Determine the [X, Y] coordinate at the center of the cell enclosing the given text.  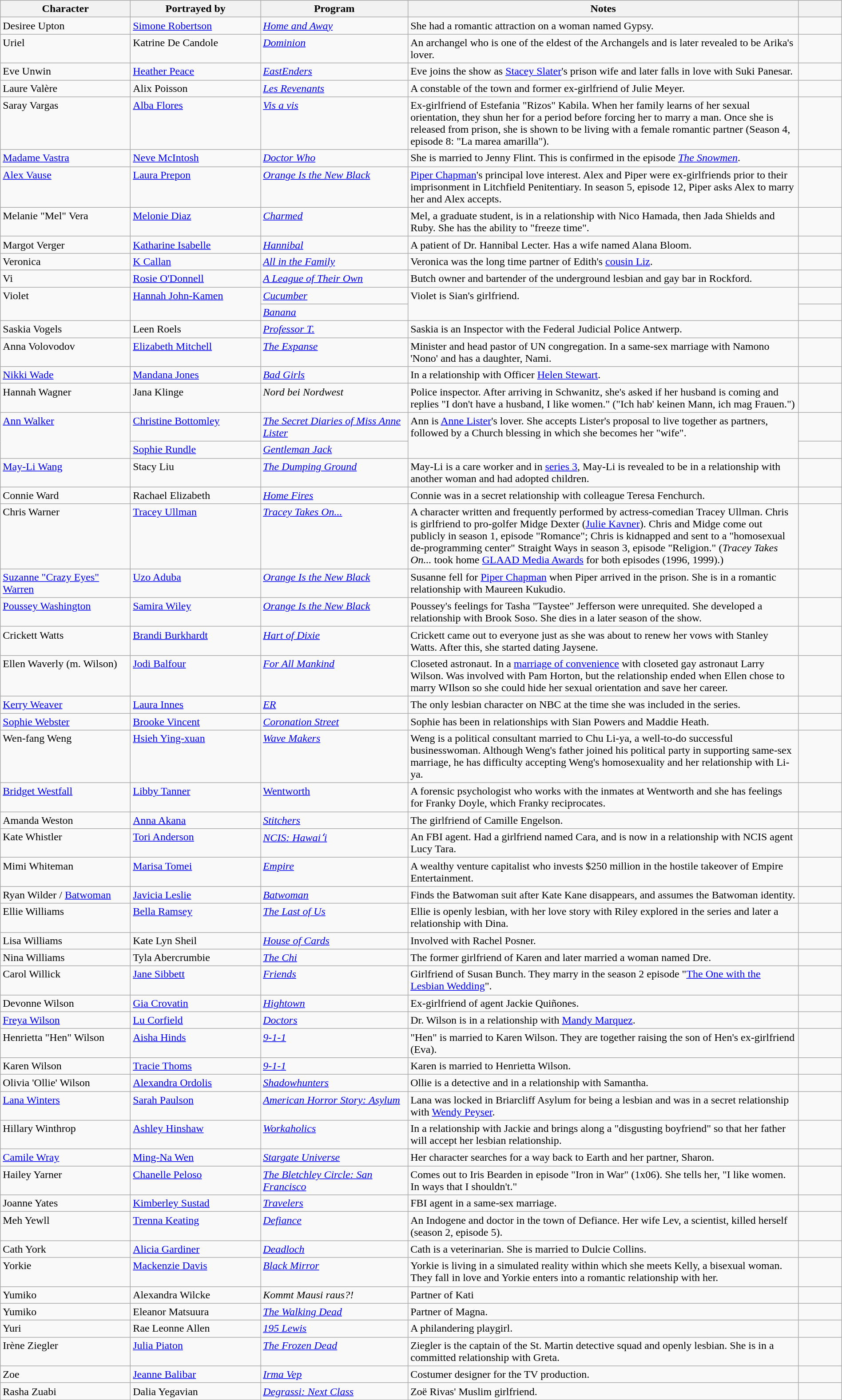
Ellie Williams [66, 918]
Yorkie [66, 1272]
Elizabeth Mitchell [195, 352]
Lu Corfield [195, 1020]
Hailey Yarner [66, 1181]
Ming-Na Wen [195, 1158]
An Indogene and doctor in the town of Defiance. Her wife Lev, a scientist, killed herself (season 2, episode 5). [603, 1226]
An archangel who is one of the eldest of the Archangels and is later revealed to be Arika's lover. [603, 49]
Doctor Who [334, 158]
Jana Klinge [195, 398]
Workaholics [334, 1135]
Vi [66, 278]
In a relationship with Jackie and brings along a "disgusting boyfriend" so that her father will accept her lesbian relationship. [603, 1135]
Alix Poisson [195, 88]
Marisa Tomei [195, 872]
Travelers [334, 1203]
Julia Piaton [195, 1351]
The only lesbian character on NBC at the time she was included in the series. [603, 704]
Sophie has been in relationships with Sian Powers and Maddie Heath. [603, 721]
Bella Ramsey [195, 918]
Kate Whistler [66, 843]
Aisha Hinds [195, 1043]
Irène Ziegler [66, 1351]
Portrayed by [195, 9]
Bad Girls [334, 375]
Irma Vep [334, 1374]
Connie Ward [66, 495]
Kimberley Sustad [195, 1203]
Olivia 'Ollie' Wilson [66, 1083]
Professor T. [334, 329]
Meh Yewll [66, 1226]
Wentworth [334, 797]
Home Fires [334, 495]
Tracey Takes On... [334, 536]
Ellen Waverly (m. Wilson) [66, 676]
The Walking Dead [334, 1312]
Katharine Isabelle [195, 245]
Eve joins the show as Stacey Slater's prison wife and later falls in love with Suki Panesar. [603, 71]
Butch owner and bartender of the underground lesbian and gay bar in Rockford. [603, 278]
Hart of Dixie [334, 641]
Karen is married to Henrietta Wilson. [603, 1066]
Tori Anderson [195, 843]
Friends [334, 980]
Libby Tanner [195, 797]
Katrine De Candole [195, 49]
Saskia Vogels [66, 329]
Finds the Batwoman suit after Kate Kane disappears, and assumes the Batwoman identity. [603, 895]
Madame Vastra [66, 158]
K Callan [195, 261]
Yuri [66, 1329]
Doctors [334, 1020]
Ziegler is the captain of the St. Martin detective squad and openly lesbian. She is in a committed relationship with Greta. [603, 1351]
The former girlfriend of Karen and later married a woman named Dre. [603, 957]
Veronica was the long time partner of Edith's cousin Liz. [603, 261]
Bridget Westfall [66, 797]
Violet is Sian's girlfriend. [603, 304]
Stargate Universe [334, 1158]
Alexandra Ordolis [195, 1083]
The girlfriend of Camille Engelson. [603, 820]
195 Lewis [334, 1329]
Jeanne Balibar [195, 1374]
Partner of Kati [603, 1295]
Christine Bottomley [195, 427]
Hannah John-Kamen [195, 304]
A wealthy venture capitalist who invests $250 million in the hostile takeover of Empire Entertainment. [603, 872]
All in the Family [334, 261]
Gentleman Jack [334, 450]
Laura Prepon [195, 187]
Involved with Rachel Posner. [603, 941]
Sophie Rundle [195, 450]
Kate Lyn Sheil [195, 941]
Ellie is openly lesbian, with her love story with Riley explored in the series and later a relationship with Dina. [603, 918]
Carol Willick [66, 980]
Samira Wiley [195, 612]
Melonie Diaz [195, 222]
Girlfriend of Susan Bunch. They marry in the season 2 episode "The One with the Lesbian Wedding". [603, 980]
Tracie Thoms [195, 1066]
Black Mirror [334, 1272]
Dominion [334, 49]
Gia Crovatin [195, 1003]
Hillary Winthrop [66, 1135]
Hannibal [334, 245]
House of Cards [334, 941]
Hightown [334, 1003]
Costumer designer for the TV production. [603, 1374]
The Chi [334, 957]
Veronica [66, 261]
Suzanne "Crazy Eyes" Warren [66, 583]
Vis a vis [334, 123]
Mackenzie Davis [195, 1272]
Saskia is an Inspector with the Federal Judicial Police Antwerp. [603, 329]
Devonne Wilson [66, 1003]
Eleanor Matsuura [195, 1312]
Brooke Vincent [195, 721]
Les Revenants [334, 88]
Leen Roels [195, 329]
Poussey Washington [66, 612]
American Horror Story: Asylum [334, 1105]
Character [66, 9]
Home and Away [334, 26]
For All Mankind [334, 676]
Coronation Street [334, 721]
Notes [603, 9]
FBI agent in a same-sex marriage. [603, 1203]
Laura Innes [195, 704]
NCIS: Hawaiʻi [334, 843]
Brandi Burkhardt [195, 641]
Simone Robertson [195, 26]
A League of Their Own [334, 278]
Shadowhunters [334, 1083]
Rosie O'Donnell [195, 278]
EastEnders [334, 71]
Sarah Paulson [195, 1105]
Rae Leonne Allen [195, 1329]
Camile Wray [66, 1158]
Trenna Keating [195, 1226]
Jane Sibbett [195, 980]
Stitchers [334, 820]
Jodi Balfour [195, 676]
Nina Williams [66, 957]
Alexandra Wilcke [195, 1295]
She had a romantic attraction on a woman named Gypsy. [603, 26]
Karen Wilson [66, 1066]
Chris Warner [66, 536]
Banana [334, 312]
Saray Vargas [66, 123]
A forensic psychologist who works with the inmates at Wentworth and she has feelings for Franky Doyle, which Franky reciprocates. [603, 797]
Freya Wilson [66, 1020]
Cath York [66, 1249]
Melanie "Mel" Vera [66, 222]
Comes out to Iris Bearden in episode "Iron in War" (1x06). She tells her, "I like women. In ways that I shouldn't." [603, 1181]
Lana Winters [66, 1105]
An FBI agent. Had a girlfriend named Cara, and is now in a relationship with NCIS agent Lucy Tara. [603, 843]
Joanne Yates [66, 1203]
Alex Vause [66, 187]
Anna Akana [195, 820]
Uriel [66, 49]
Ex-girlfriend of agent Jackie Quiñones. [603, 1003]
Connie was in a secret relationship with colleague Teresa Fenchurch. [603, 495]
Charmed [334, 222]
The Secret Diaries of Miss Anne Lister [334, 427]
Wave Makers [334, 756]
Cucumber [334, 295]
Wen-fang Weng [66, 756]
A constable of the town and former ex-girlfriend of Julie Meyer. [603, 88]
A patient of Dr. Hannibal Lecter. Has a wife named Alana Bloom. [603, 245]
Ashley Hinshaw [195, 1135]
Desiree Upton [66, 26]
Chanelle Peloso [195, 1181]
Dr. Wilson is in a relationship with Mandy Marquez. [603, 1020]
Ryan Wilder / Batwoman [66, 895]
Mel, a graduate student, is in a relationship with Nico Hamada, then Jada Shields and Ruby. She has the ability to "freeze time". [603, 222]
Mimi Whiteman [66, 872]
Susanne fell for Piper Chapman when Piper arrived in the prison. She is in a romantic relationship with Maureen Kukudio. [603, 583]
Zoe [66, 1374]
Ann Walker [66, 435]
"Hen" is married to Karen Wilson. They are together raising the son of Hen's ex-girlfriend (Eva). [603, 1043]
Rachael Elizabeth [195, 495]
Javicia Leslie [195, 895]
A philandering playgirl. [603, 1329]
Violet [66, 304]
Crickett Watts [66, 641]
Kommt Mausi raus?! [334, 1295]
In a relationship with Officer Helen Stewart. [603, 375]
Anna Volovodov [66, 352]
Her character searches for a way back to Earth and her partner, Sharon. [603, 1158]
Amanda Weston [66, 820]
Kerry Weaver [66, 704]
Zoë Rivas' Muslim girlfriend. [603, 1391]
Heather Peace [195, 71]
Tracey Ullman [195, 536]
The Last of Us [334, 918]
Tyla Abercrumbie [195, 957]
Batwoman [334, 895]
Laure Valère [66, 88]
Empire [334, 872]
May-Li is a care worker and in series 3, May-Li is revealed to be in a relationship with another woman and had adopted children. [603, 472]
The Expanse [334, 352]
Uzo Aduba [195, 583]
Ollie is a detective and in a relationship with Samantha. [603, 1083]
Hsieh Ying-xuan [195, 756]
She is married to Jenny Flint. This is confirmed in the episode The Snowmen. [603, 158]
The Bletchley Circle: San Francisco [334, 1181]
Crickett came out to everyone just as she was about to renew her vows with Stanley Watts. After this, she started dating Jaysene. [603, 641]
Cath is a veterinarian. She is married to Dulcie Collins. [603, 1249]
Dalia Yegavian [195, 1391]
Alba Flores [195, 123]
Mandana Jones [195, 375]
Stacy Liu [195, 472]
Henrietta "Hen" Wilson [66, 1043]
Nord bei Nordwest [334, 398]
Margot Verger [66, 245]
Degrassi: Next Class [334, 1391]
Sophie Webster [66, 721]
Neve McIntosh [195, 158]
Lana was locked in Briarcliff Asylum for being a lesbian and was in a secret relationship with Wendy Peyser. [603, 1105]
Minister and head pastor of UN congregation. In a same-sex marriage with Namono 'Nono' and has a daughter, Nami. [603, 352]
The Frozen Dead [334, 1351]
Eve Unwin [66, 71]
Deadloch [334, 1249]
Nikki Wade [66, 375]
ER [334, 704]
Program [334, 9]
May-Li Wang [66, 472]
Hannah Wagner [66, 398]
The Dumping Ground [334, 472]
Rasha Zuabi [66, 1391]
Defiance [334, 1226]
Lisa Williams [66, 941]
Alicia Gardiner [195, 1249]
Partner of Magna. [603, 1312]
